Find where the given text appears and provide that cell's center as [X, Y] coordinate. 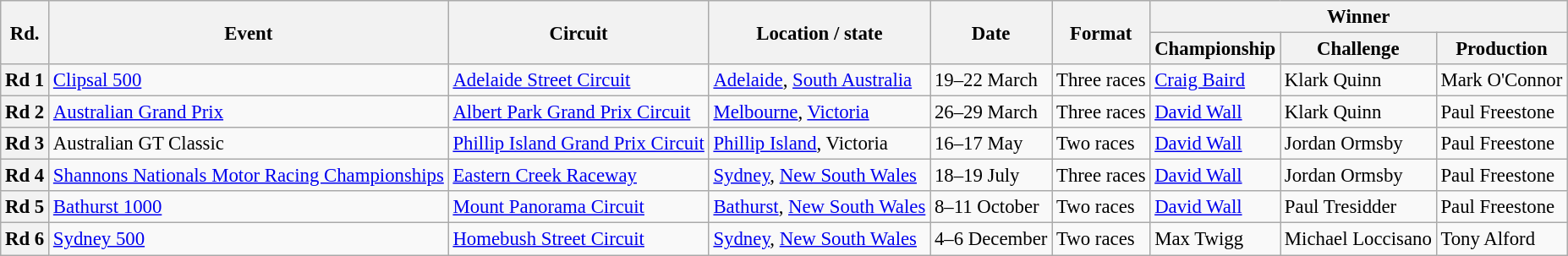
Sydney 500 [249, 239]
Winner [1358, 17]
Clipsal 500 [249, 80]
Phillip Island Grand Prix Circuit [578, 144]
Rd. [25, 32]
Rd 5 [25, 207]
8–11 October [991, 207]
Mark O'Connor [1502, 80]
Production [1502, 49]
18–19 July [991, 176]
Format [1101, 32]
4–6 December [991, 239]
Homebush Street Circuit [578, 239]
Adelaide Street Circuit [578, 80]
Melbourne, Victoria [819, 112]
19–22 March [991, 80]
Michael Loccisano [1358, 239]
Tony Alford [1502, 239]
Championship [1215, 49]
Adelaide, South Australia [819, 80]
Rd 3 [25, 144]
Rd 2 [25, 112]
26–29 March [991, 112]
Bathurst, New South Wales [819, 207]
Phillip Island, Victoria [819, 144]
Shannons Nationals Motor Racing Championships [249, 176]
Date [991, 32]
Circuit [578, 32]
Event [249, 32]
Rd 6 [25, 239]
Australian GT Classic [249, 144]
Eastern Creek Raceway [578, 176]
Mount Panorama Circuit [578, 207]
Australian Grand Prix [249, 112]
Paul Tresidder [1358, 207]
Max Twigg [1215, 239]
Location / state [819, 32]
Craig Baird [1215, 80]
Rd 4 [25, 176]
Challenge [1358, 49]
Bathurst 1000 [249, 207]
Albert Park Grand Prix Circuit [578, 112]
Rd 1 [25, 80]
16–17 May [991, 144]
